Return [X, Y] of the center of cell containing provided text 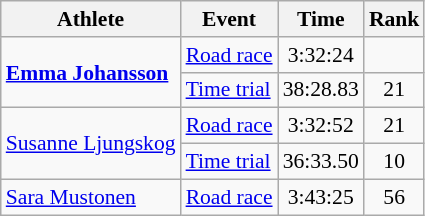
3:32:24 [321, 55]
Time [321, 19]
Sara Mustonen [91, 197]
Athlete [91, 19]
3:32:52 [321, 126]
Susanne Ljungskog [91, 144]
38:28.83 [321, 90]
Event [230, 19]
36:33.50 [321, 162]
56 [394, 197]
3:43:25 [321, 197]
Rank [394, 19]
Emma Johansson [91, 72]
10 [394, 162]
